Extract the [X, Y] coordinate from the center of the cell holding the provided text.  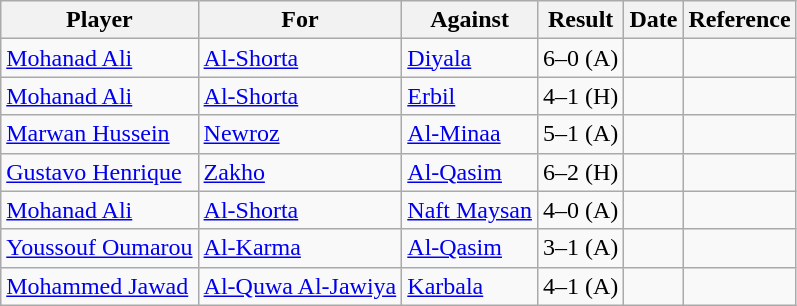
Al-Quwa Al-Jawiya [300, 286]
Gustavo Henrique [100, 172]
6–2 (H) [580, 172]
For [300, 20]
Erbil [470, 96]
Zakho [300, 172]
Al-Karma [300, 248]
Mohammed Jawad [100, 286]
4–1 (H) [580, 96]
Date [654, 20]
4–1 (A) [580, 286]
Result [580, 20]
Reference [740, 20]
5–1 (A) [580, 134]
Marwan Hussein [100, 134]
4–0 (A) [580, 210]
Karbala [470, 286]
Against [470, 20]
Al-Minaa [470, 134]
Newroz [300, 134]
Diyala [470, 58]
Youssouf Oumarou [100, 248]
3–1 (A) [580, 248]
Player [100, 20]
Naft Maysan [470, 210]
6–0 (A) [580, 58]
